Search for the cell housing the specified text and yield its (X, Y) center coordinate. 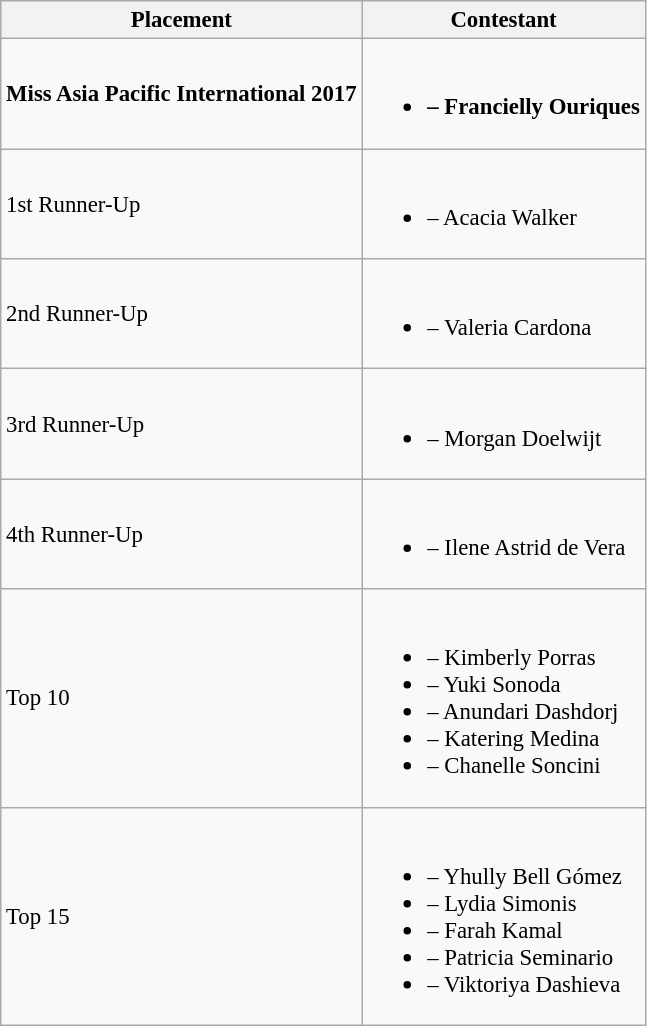
3rd Runner-Up (182, 424)
– Yhully Bell Gómez – Lydia Simonis – Farah Kamal – Patricia Seminario – Viktoriya Dashieva (504, 916)
– Valeria Cardona (504, 314)
Contestant (504, 20)
– Acacia Walker (504, 204)
1st Runner-Up (182, 204)
– Ilene Astrid de Vera (504, 534)
4th Runner-Up (182, 534)
– Francielly Ouriques (504, 94)
Top 10 (182, 698)
Miss Asia Pacific International 2017 (182, 94)
2nd Runner-Up (182, 314)
– Kimberly Porras – Yuki Sonoda – Anundari Dashdorj – Katering Medina – Chanelle Soncini (504, 698)
– Morgan Doelwijt (504, 424)
Top 15 (182, 916)
Placement (182, 20)
